Pinpoint the cell where the given text exists, returning its (x, y) midpoint coordinate. 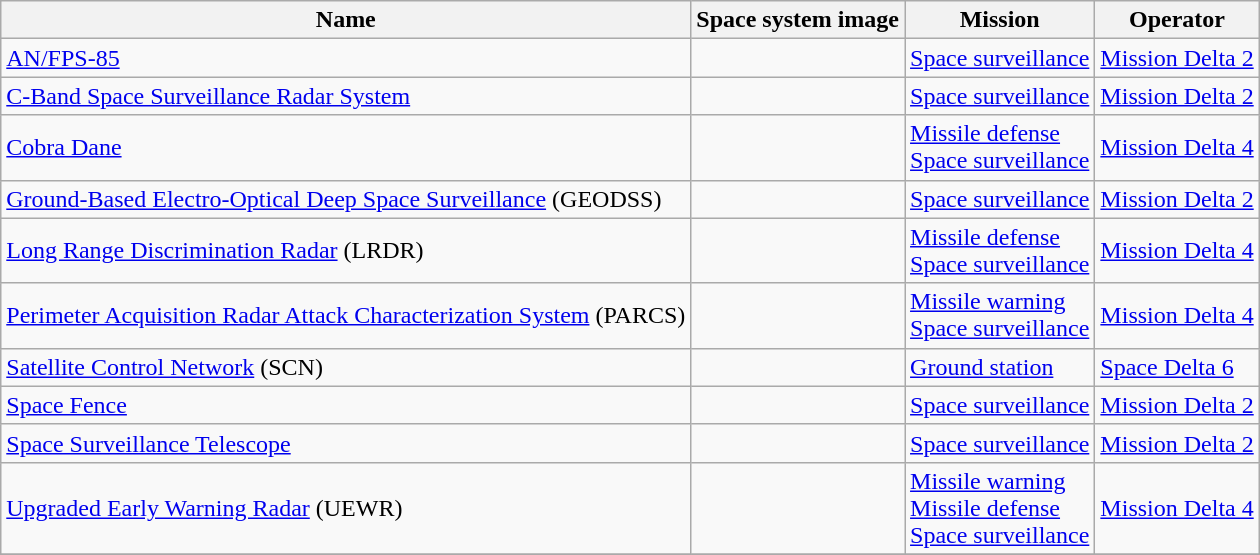
Missile warningSpace surveillance (1000, 316)
Space Fence (346, 405)
Satellite Control Network (SCN) (346, 367)
Long Range Discrimination Radar (LRDR) (346, 250)
Ground station (1000, 367)
Mission (1000, 20)
Operator (1177, 20)
Cobra Dane (346, 148)
Ground-Based Electro-Optical Deep Space Surveillance (GEODSS) (346, 199)
Missile warningMissile defenseSpace surveillance (1000, 508)
Space system image (798, 20)
AN/FPS-85 (346, 58)
Space Delta 6 (1177, 367)
Space Surveillance Telescope (346, 443)
Perimeter Acquisition Radar Attack Characterization System (PARCS) (346, 316)
Name (346, 20)
Upgraded Early Warning Radar (UEWR) (346, 508)
C-Band Space Surveillance Radar System (346, 96)
